Provide the (x, y) coordinate of the cell's center where the given text is located.  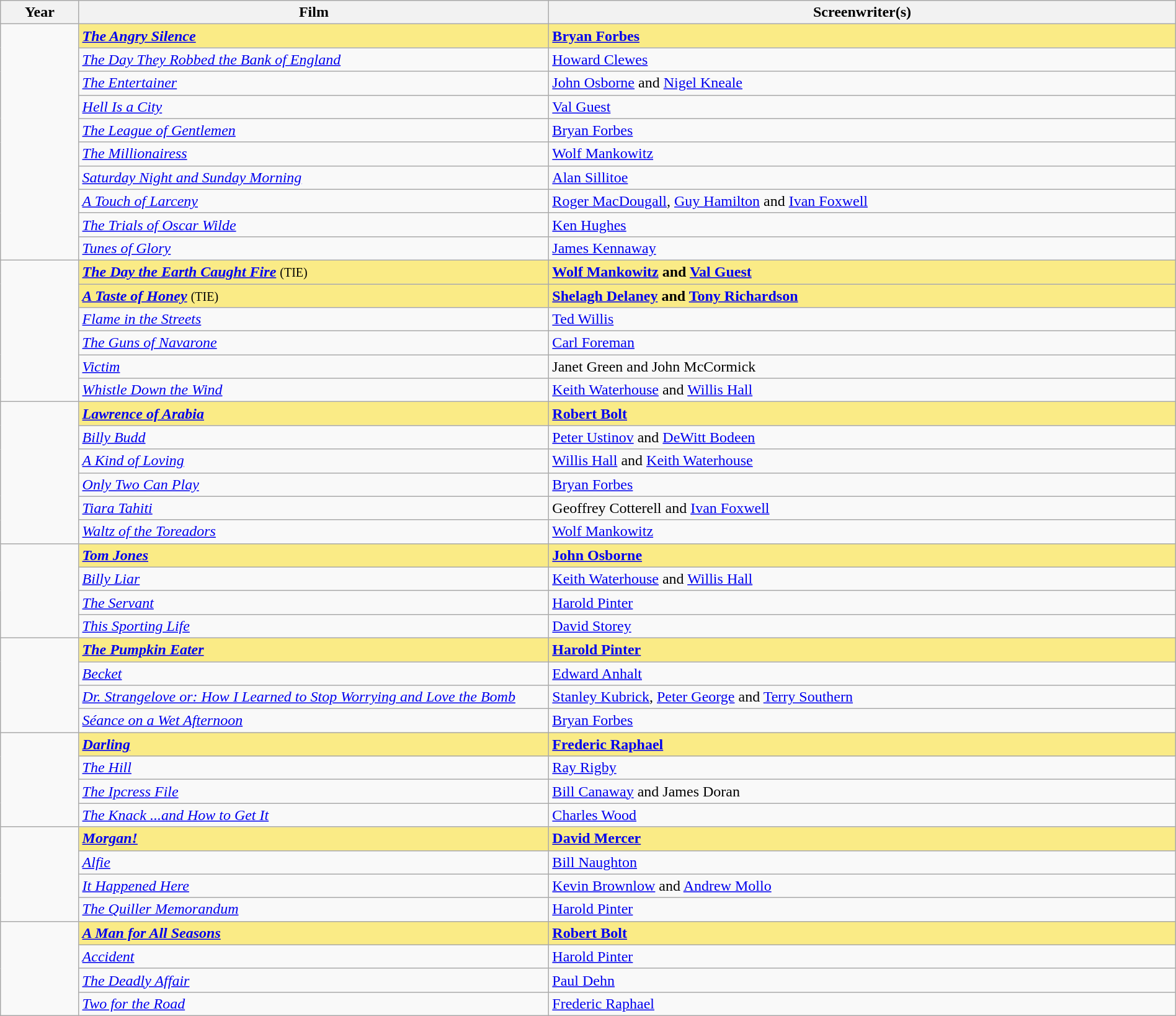
Stanley Kubrick, Peter George and Terry Southern (862, 697)
Peter Ustinov and DeWitt Bodeen (862, 437)
David Storey (862, 626)
Tiara Tahiti (314, 508)
The Trials of Oscar Wilde (314, 225)
Janet Green and John McCormick (862, 367)
John Osborne (862, 555)
Howard Clewes (862, 60)
A Man for All Seasons (314, 933)
Ray Rigby (862, 768)
Val Guest (862, 107)
The Knack ...and How to Get It (314, 815)
Shelagh Delaney and Tony Richardson (862, 296)
A Taste of Honey (TIE) (314, 296)
Saturday Night and Sunday Morning (314, 177)
Wolf Mankowitz and Val Guest (862, 272)
Whistle Down the Wind (314, 390)
Flame in the Streets (314, 319)
The Day the Earth Caught Fire (TIE) (314, 272)
James Kennaway (862, 248)
Film (314, 12)
The Angry Silence (314, 36)
Dr. Strangelove or: How I Learned to Stop Worrying and Love the Bomb (314, 697)
Séance on a Wet Afternoon (314, 721)
It Happened Here (314, 886)
The Pumpkin Eater (314, 649)
A Kind of Loving (314, 461)
Screenwriter(s) (862, 12)
Carl Foreman (862, 343)
Only Two Can Play (314, 484)
Victim (314, 367)
The Deadly Affair (314, 980)
The Guns of Navarone (314, 343)
This Sporting Life (314, 626)
Tom Jones (314, 555)
The League of Gentlemen (314, 130)
Edward Anhalt (862, 673)
The Hill (314, 768)
Two for the Road (314, 1004)
The Entertainer (314, 83)
Year (40, 12)
Bill Canaway and James Doran (862, 791)
Paul Dehn (862, 980)
Willis Hall and Keith Waterhouse (862, 461)
Ted Willis (862, 319)
Kevin Brownlow and Andrew Mollo (862, 886)
A Touch of Larceny (314, 201)
Accident (314, 956)
Billy Liar (314, 579)
Morgan! (314, 839)
The Day They Robbed the Bank of England (314, 60)
Darling (314, 744)
Bill Naughton (862, 862)
Roger MacDougall, Guy Hamilton and Ivan Foxwell (862, 201)
The Millionairess (314, 154)
Geoffrey Cotterell and Ivan Foxwell (862, 508)
Waltz of the Toreadors (314, 532)
Alfie (314, 862)
The Ipcress File (314, 791)
Ken Hughes (862, 225)
Billy Budd (314, 437)
Hell Is a City (314, 107)
Tunes of Glory (314, 248)
David Mercer (862, 839)
The Quiller Memorandum (314, 909)
John Osborne and Nigel Kneale (862, 83)
The Servant (314, 602)
Lawrence of Arabia (314, 414)
Charles Wood (862, 815)
Becket (314, 673)
Alan Sillitoe (862, 177)
